Capture the cell that displays the provided text and extract its [X, Y] central coordinate. 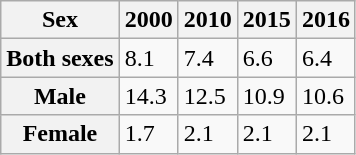
Female [60, 134]
10.6 [326, 96]
14.3 [148, 96]
8.1 [148, 58]
6.6 [266, 58]
2016 [326, 20]
Male [60, 96]
Sex [60, 20]
7.4 [208, 58]
Both sexes [60, 58]
10.9 [266, 96]
6.4 [326, 58]
1.7 [148, 134]
12.5 [208, 96]
2000 [148, 20]
2015 [266, 20]
2010 [208, 20]
